Provide the (X, Y) coordinate of the cell's center where the given text is located.  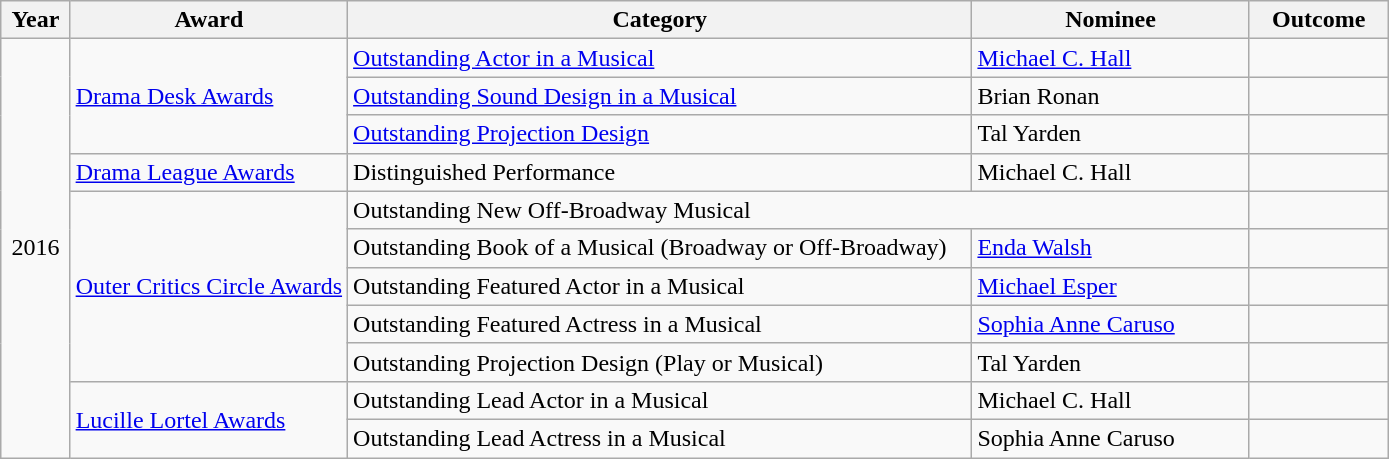
Distinguished Performance (660, 172)
Enda Walsh (1110, 248)
Outstanding Projection Design (Play or Musical) (660, 362)
Outstanding Featured Actor in a Musical (660, 286)
Award (208, 20)
Outstanding Lead Actor in a Musical (660, 400)
Brian Ronan (1110, 96)
Outcome (1318, 20)
Year (36, 20)
Outstanding Lead Actress in a Musical (660, 438)
2016 (36, 248)
Drama Desk Awards (208, 96)
Drama League Awards (208, 172)
Outstanding Actor in a Musical (660, 58)
Category (660, 20)
Lucille Lortel Awards (208, 419)
Nominee (1110, 20)
Outer Critics Circle Awards (208, 286)
Michael Esper (1110, 286)
Outstanding Projection Design (660, 134)
Outstanding Book of a Musical (Broadway or Off-Broadway) (660, 248)
Outstanding Sound Design in a Musical (660, 96)
Outstanding New Off-Broadway Musical (799, 210)
Outstanding Featured Actress in a Musical (660, 324)
